Search for the cell housing the specified text and yield its (X, Y) center coordinate. 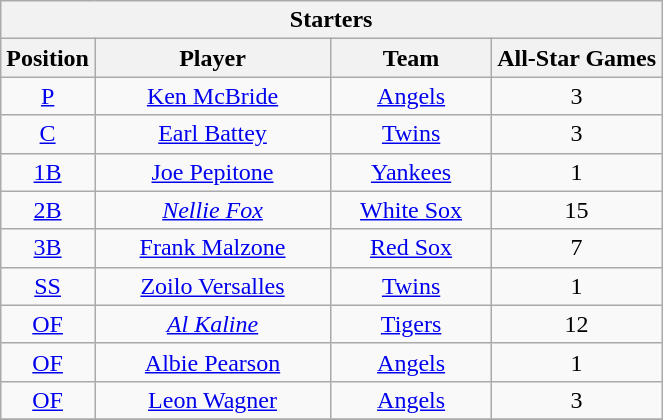
Albie Pearson (212, 362)
SS (48, 286)
P (48, 96)
15 (577, 210)
Nellie Fox (212, 210)
7 (577, 248)
Position (48, 58)
Earl Battey (212, 134)
All-Star Games (577, 58)
Yankees (412, 172)
3B (48, 248)
Red Sox (412, 248)
Starters (332, 20)
Al Kaline (212, 324)
12 (577, 324)
Frank Malzone (212, 248)
Zoilo Versalles (212, 286)
Player (212, 58)
1B (48, 172)
White Sox (412, 210)
Leon Wagner (212, 400)
Tigers (412, 324)
Team (412, 58)
C (48, 134)
Ken McBride (212, 96)
Joe Pepitone (212, 172)
2B (48, 210)
